Find where the given text appears and provide that cell's center as [x, y] coordinate. 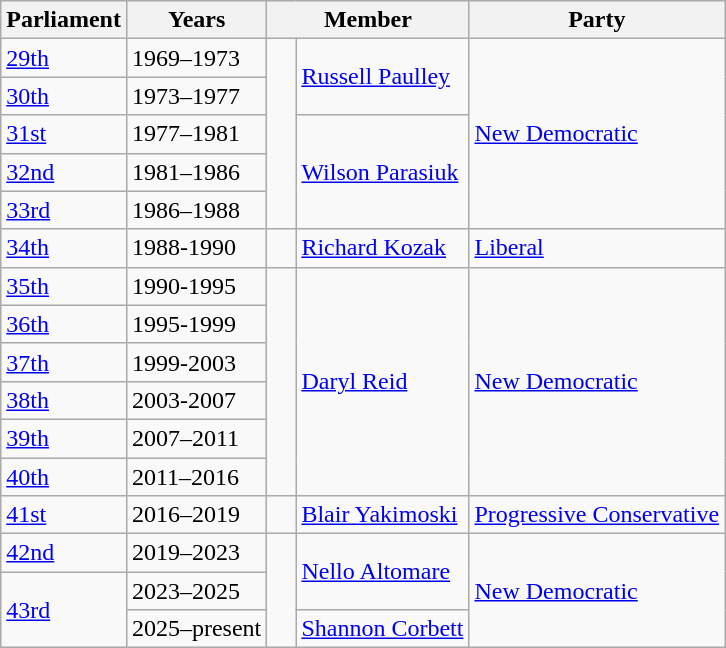
Years [196, 20]
36th [64, 324]
Russell Paulley [382, 77]
33rd [64, 210]
2003-2007 [196, 400]
2011–2016 [196, 477]
Member [368, 20]
1990-1995 [196, 286]
39th [64, 438]
43rd [64, 610]
Party [597, 20]
Blair Yakimoski [382, 515]
31st [64, 134]
1973–1977 [196, 96]
37th [64, 362]
41st [64, 515]
32nd [64, 172]
2023–2025 [196, 591]
1981–1986 [196, 172]
Progressive Conservative [597, 515]
2007–2011 [196, 438]
1986–1988 [196, 210]
1969–1973 [196, 58]
1999-2003 [196, 362]
2025–present [196, 629]
Nello Altomare [382, 572]
Liberal [597, 248]
42nd [64, 553]
1995-1999 [196, 324]
Shannon Corbett [382, 629]
2016–2019 [196, 515]
Richard Kozak [382, 248]
30th [64, 96]
29th [64, 58]
Daryl Reid [382, 381]
40th [64, 477]
35th [64, 286]
34th [64, 248]
2019–2023 [196, 553]
Wilson Parasiuk [382, 172]
1988-1990 [196, 248]
38th [64, 400]
1977–1981 [196, 134]
Parliament [64, 20]
